For the text-containing cell, return its midpoint in (X, Y) coordinate format. 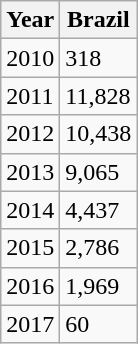
2016 (30, 286)
1,969 (98, 286)
2010 (30, 58)
2015 (30, 248)
2013 (30, 172)
2014 (30, 210)
2011 (30, 96)
11,828 (98, 96)
10,438 (98, 134)
60 (98, 324)
2012 (30, 134)
4,437 (98, 210)
2017 (30, 324)
318 (98, 58)
9,065 (98, 172)
2,786 (98, 248)
Brazil (98, 20)
Year (30, 20)
